Extract the [x, y] coordinate from the center of the cell holding the provided text.  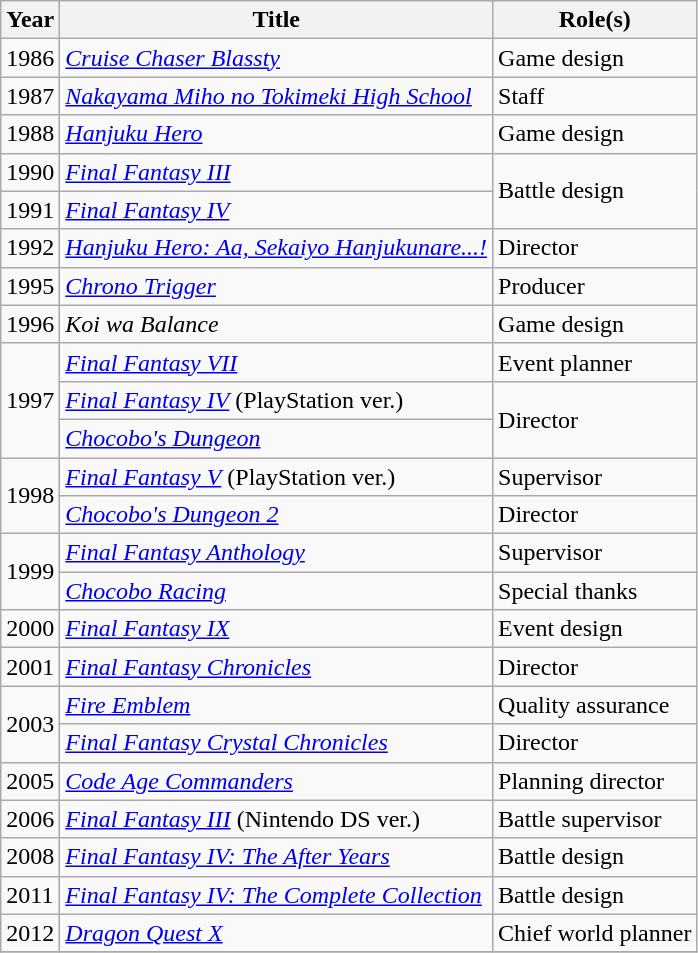
1997 [30, 400]
Role(s) [595, 20]
Chrono Trigger [276, 286]
Event design [595, 629]
Final Fantasy III [276, 172]
1991 [30, 210]
1998 [30, 496]
Final Fantasy V (PlayStation ver.) [276, 477]
1986 [30, 58]
1990 [30, 172]
1987 [30, 96]
2000 [30, 629]
Quality assurance [595, 705]
2012 [30, 933]
2005 [30, 781]
Code Age Commanders [276, 781]
2001 [30, 667]
Dragon Quest X [276, 933]
1992 [30, 248]
Battle supervisor [595, 819]
Special thanks [595, 591]
Final Fantasy Anthology [276, 553]
2003 [30, 724]
Chocobo's Dungeon 2 [276, 515]
Final Fantasy Crystal Chronicles [276, 743]
Year [30, 20]
2011 [30, 895]
Staff [595, 96]
2006 [30, 819]
Final Fantasy Chronicles [276, 667]
Cruise Chaser Blassty [276, 58]
Chocobo's Dungeon [276, 438]
Final Fantasy IV [276, 210]
Event planner [595, 362]
Chief world planner [595, 933]
Title [276, 20]
Final Fantasy IV: The After Years [276, 857]
Final Fantasy VII [276, 362]
Fire Emblem [276, 705]
Koi wa Balance [276, 324]
Final Fantasy III (Nintendo DS ver.) [276, 819]
Planning director [595, 781]
1996 [30, 324]
Final Fantasy IX [276, 629]
2008 [30, 857]
Chocobo Racing [276, 591]
1988 [30, 134]
1999 [30, 572]
Final Fantasy IV (PlayStation ver.) [276, 400]
Final Fantasy IV: The Complete Collection [276, 895]
1995 [30, 286]
Nakayama Miho no Tokimeki High School [276, 96]
Producer [595, 286]
Hanjuku Hero: Aa, Sekaiyo Hanjukunare...! [276, 248]
Hanjuku Hero [276, 134]
